Scan for the cell matching the given text and deliver its [X, Y] coordinate at center. 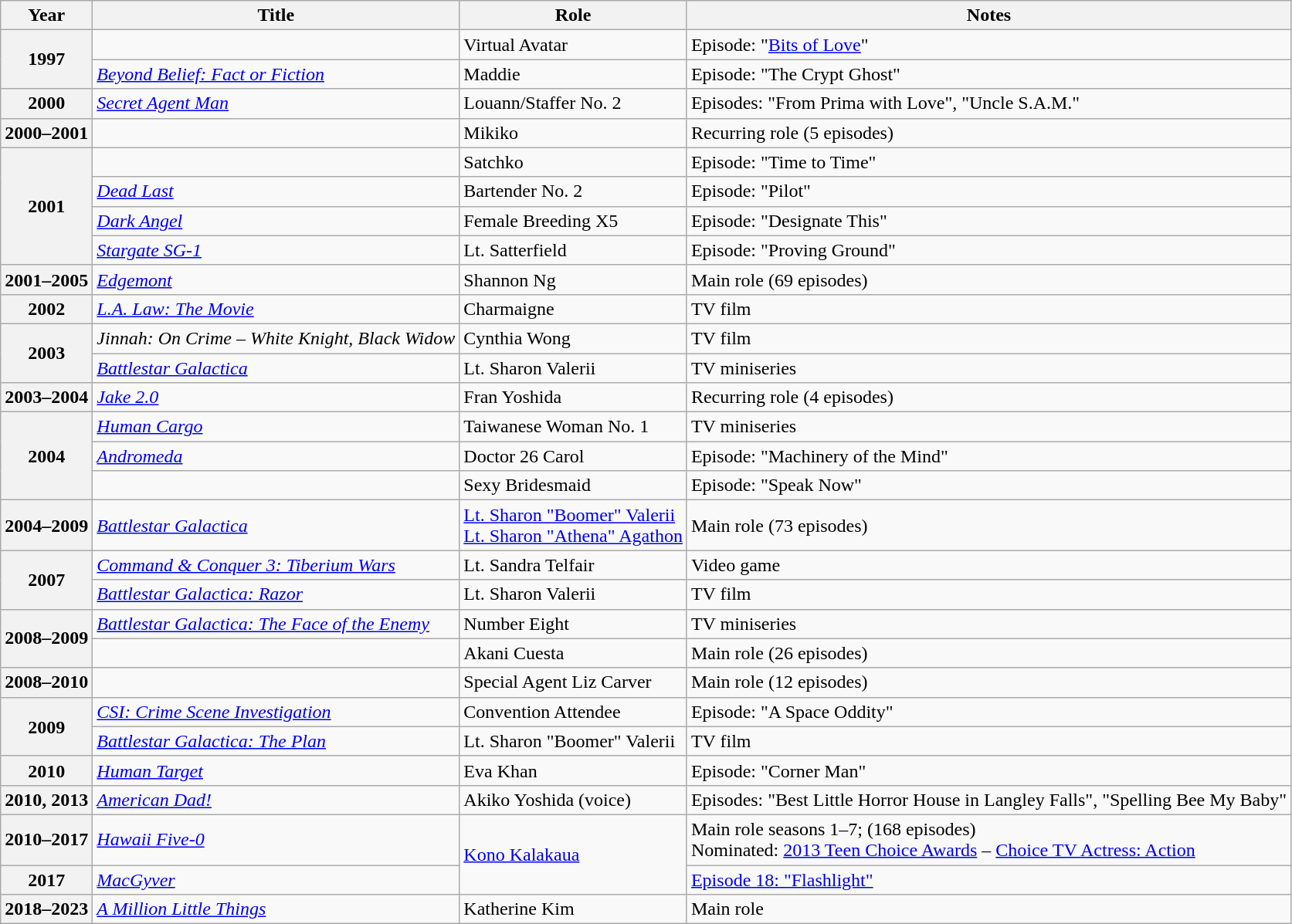
Convention Attendee [573, 712]
2001–2005 [46, 279]
Virtual Avatar [573, 45]
Episode: "Bits of Love" [988, 45]
Year [46, 15]
Special Agent Liz Carver [573, 682]
2008–2009 [46, 638]
Akani Cuesta [573, 653]
MacGyver [276, 879]
2002 [46, 309]
Number Eight [573, 624]
Kono Kalakaua [573, 854]
Edgemont [276, 279]
Episode: "The Crypt Ghost" [988, 74]
Stargate SG-1 [276, 250]
L.A. Law: The Movie [276, 309]
2003–2004 [46, 398]
Female Breeding X5 [573, 221]
Main role (69 episodes) [988, 279]
Cynthia Wong [573, 338]
2004–2009 [46, 525]
Battlestar Galactica: Razor [276, 594]
Episode 18: "Flashlight" [988, 879]
2001 [46, 206]
Recurring role (5 episodes) [988, 133]
Episode: "Corner Man" [988, 770]
Role [573, 15]
2000 [46, 103]
Episode: "Machinery of the Mind" [988, 456]
Episode: "Designate This" [988, 221]
Episodes: "Best Little Horror House in Langley Falls", "Spelling Bee My Baby" [988, 800]
Human Cargo [276, 427]
Lt. Satterfield [573, 250]
Maddie [573, 74]
2010–2017 [46, 840]
2000–2001 [46, 133]
Andromeda [276, 456]
Main role seasons 1–7; (168 episodes)Nominated: 2013 Teen Choice Awards – Choice TV Actress: Action [988, 840]
Dark Angel [276, 221]
Jake 2.0 [276, 398]
Eva Khan [573, 770]
A Million Little Things [276, 909]
1997 [46, 59]
Battlestar Galactica: The Plan [276, 741]
Dead Last [276, 191]
Lt. Sharon "Boomer" ValeriiLt. Sharon "Athena" Agathon [573, 525]
Satchko [573, 162]
Louann/Staffer No. 2 [573, 103]
Taiwanese Woman No. 1 [573, 427]
American Dad! [276, 800]
2004 [46, 456]
Doctor 26 Carol [573, 456]
Charmaigne [573, 309]
2009 [46, 726]
Notes [988, 15]
Mikiko [573, 133]
2008–2010 [46, 682]
Title [276, 15]
Secret Agent Man [276, 103]
2018–2023 [46, 909]
Shannon Ng [573, 279]
Lt. Sandra Telfair [573, 565]
Main role (12 episodes) [988, 682]
2017 [46, 879]
Akiko Yoshida (voice) [573, 800]
Recurring role (4 episodes) [988, 398]
Episodes: "From Prima with Love", "Uncle S.A.M." [988, 103]
2010, 2013 [46, 800]
2007 [46, 580]
Beyond Belief: Fact or Fiction [276, 74]
Main role (73 episodes) [988, 525]
Sexy Bridesmaid [573, 486]
Human Target [276, 770]
Episode: "A Space Oddity" [988, 712]
Bartender No. 2 [573, 191]
Battlestar Galactica: The Face of the Enemy [276, 624]
Episode: "Proving Ground" [988, 250]
Katherine Kim [573, 909]
CSI: Crime Scene Investigation [276, 712]
Main role (26 episodes) [988, 653]
Lt. Sharon "Boomer" Valerii [573, 741]
Episode: "Speak Now" [988, 486]
Hawaii Five-0 [276, 840]
Jinnah: On Crime – White Knight, Black Widow [276, 338]
Main role [988, 909]
Episode: "Time to Time" [988, 162]
2010 [46, 770]
Episode: "Pilot" [988, 191]
2003 [46, 353]
Command & Conquer 3: Tiberium Wars [276, 565]
Video game [988, 565]
Fran Yoshida [573, 398]
